Extract the [X, Y] coordinate from the center of the cell holding the provided text.  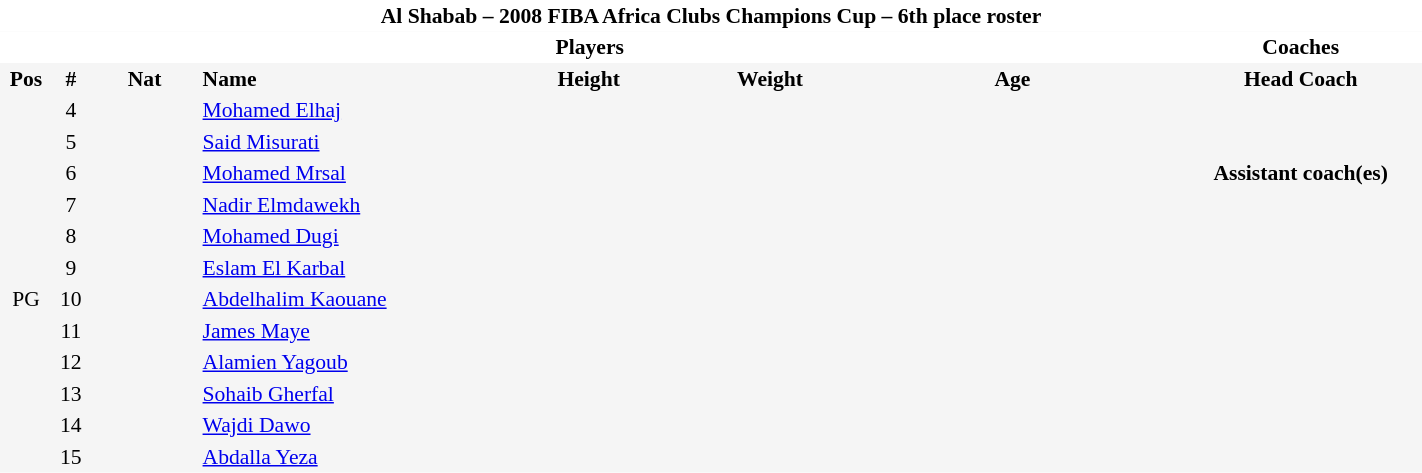
Age [1012, 79]
Alamien Yagoub [342, 362]
PG [26, 300]
Abdelhalim Kaouane [342, 300]
6 [70, 174]
Mohamed Mrsal [342, 174]
10 [70, 300]
Weight [770, 79]
Nat [145, 79]
Al Shabab – 2008 FIBA Africa Clubs Champions Cup – 6th place roster [711, 16]
5 [70, 142]
Pos [26, 79]
8 [70, 236]
Height [589, 79]
Abdalla Yeza [342, 457]
Name [342, 79]
Sohaib Gherfal [342, 394]
Nadir Elmdawekh [342, 205]
15 [70, 457]
Mohamed Dugi [342, 236]
11 [70, 331]
Said Misurati [342, 142]
Assistant coach(es) [1300, 174]
13 [70, 394]
Eslam El Karbal [342, 268]
Head Coach [1300, 79]
Coaches [1300, 48]
14 [70, 426]
4 [70, 110]
James Maye [342, 331]
7 [70, 205]
# [70, 79]
Wajdi Dawo [342, 426]
Mohamed Elhaj [342, 110]
Players [590, 48]
12 [70, 362]
9 [70, 268]
